Identify which cell holds the provided text, then report its [X, Y] central coordinate. 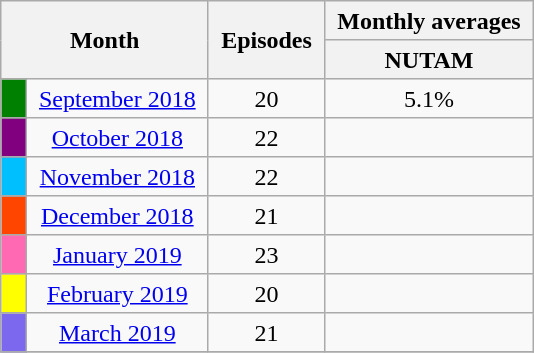
NUTAM [430, 60]
5.1% [430, 98]
Month [105, 40]
Episodes [266, 40]
November 2018 [117, 176]
March 2019 [117, 332]
October 2018 [117, 138]
January 2019 [117, 254]
September 2018 [117, 98]
23 [266, 254]
Monthly averages [430, 20]
December 2018 [117, 216]
February 2019 [117, 294]
